Find where the given text appears and provide that cell's center as [x, y] coordinate. 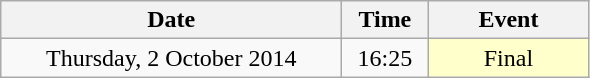
Final [508, 58]
Date [172, 20]
Event [508, 20]
16:25 [385, 58]
Time [385, 20]
Thursday, 2 October 2014 [172, 58]
